Scan for the cell matching the given text and deliver its [x, y] coordinate at center. 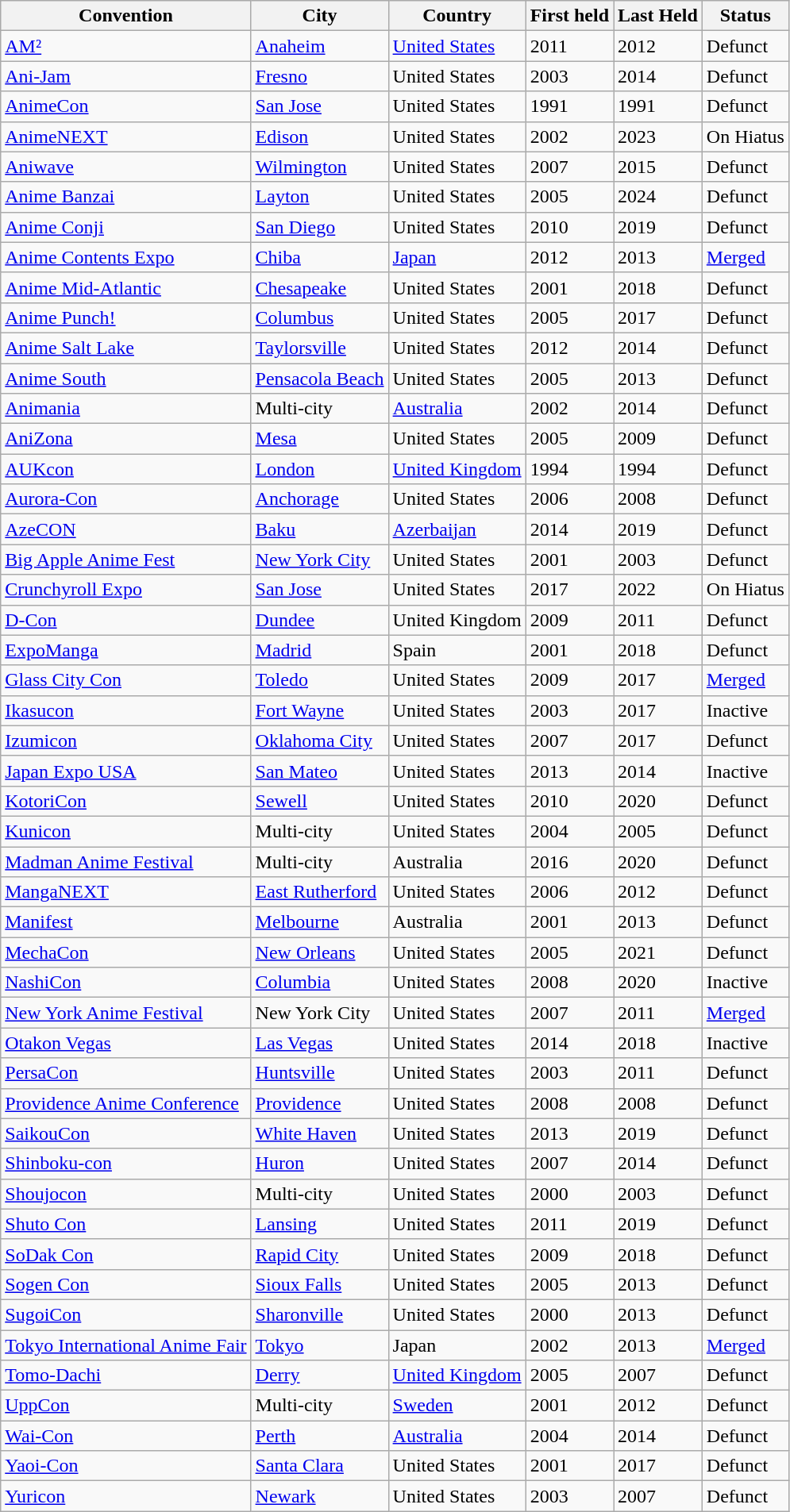
UppCon [125, 1406]
Lansing [319, 1224]
Azerbaijan [457, 529]
2023 [658, 137]
D-Con [125, 620]
Last Held [658, 16]
Las Vegas [319, 1043]
ExpoManga [125, 650]
Sharonville [319, 1314]
Dundee [319, 620]
Otakon Vegas [125, 1043]
Newark [319, 1496]
AUKcon [125, 469]
Rapid City [319, 1254]
MechaCon [125, 952]
City [319, 16]
Madrid [319, 650]
AM² [125, 46]
Melbourne [319, 922]
Glass City Con [125, 680]
White Haven [319, 1133]
Yuricon [125, 1496]
First held [569, 16]
Chesapeake [319, 287]
Toledo [319, 680]
Derry [319, 1375]
London [319, 469]
Sweden [457, 1406]
SugoiCon [125, 1314]
Crunchyroll Expo [125, 590]
Oklahoma City [319, 741]
Columbus [319, 317]
Anime Banzai [125, 197]
San Diego [319, 227]
San Mateo [319, 771]
Anchorage [319, 499]
Providence Anime Conference [125, 1103]
Sioux Falls [319, 1284]
Aniwave [125, 167]
Spain [457, 650]
2022 [658, 590]
Ikasucon [125, 710]
New York Anime Festival [125, 1013]
Pensacola Beach [319, 379]
Anaheim [319, 46]
Yaoi-Con [125, 1466]
Status [745, 16]
MangaNEXT [125, 892]
Baku [319, 529]
Columbia [319, 983]
Izumicon [125, 741]
Country [457, 16]
Wilmington [319, 167]
Animania [125, 409]
Mesa [319, 439]
Layton [319, 197]
Edison [319, 137]
SoDak Con [125, 1254]
AzeCON [125, 529]
Fort Wayne [319, 710]
Aurora-Con [125, 499]
Chiba [319, 257]
New Orleans [319, 952]
Big Apple Anime Fest [125, 560]
Tokyo International Anime Fair [125, 1345]
Madman Anime Festival [125, 861]
Perth [319, 1436]
Ani-Jam [125, 76]
Shinboku-con [125, 1164]
Anime Salt Lake [125, 348]
Huron [319, 1164]
Wai-Con [125, 1436]
Taylorsville [319, 348]
Japan Expo USA [125, 771]
Huntsville [319, 1073]
2016 [569, 861]
KotoriCon [125, 801]
Anime Contents Expo [125, 257]
2021 [658, 952]
Fresno [319, 76]
Santa Clara [319, 1466]
East Rutherford [319, 892]
Anime Conji [125, 227]
NashiCon [125, 983]
Providence [319, 1103]
2015 [658, 167]
AnimeCon [125, 106]
Anime Punch! [125, 317]
Shuto Con [125, 1224]
AniZona [125, 439]
AnimeNEXT [125, 137]
Tomo-Dachi [125, 1375]
Manifest [125, 922]
PersaCon [125, 1073]
Anime Mid-Atlantic [125, 287]
Sewell [319, 801]
Anime South [125, 379]
Convention [125, 16]
Sogen Con [125, 1284]
Kunicon [125, 831]
SaikouCon [125, 1133]
Tokyo [319, 1345]
Shoujocon [125, 1194]
2024 [658, 197]
